Provide the [x, y] coordinate of the cell's center where the given text is located.  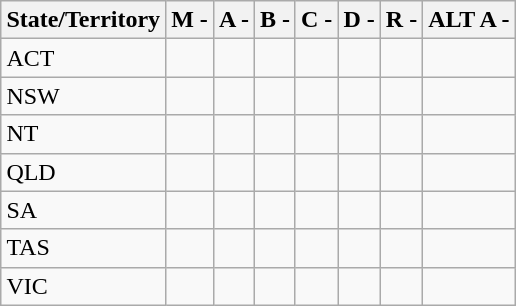
TAS [84, 248]
NSW [84, 96]
VIC [84, 286]
B - [274, 20]
ACT [84, 58]
NT [84, 134]
State/Territory [84, 20]
C - [316, 20]
D - [359, 20]
QLD [84, 172]
M - [190, 20]
R - [401, 20]
SA [84, 210]
A - [234, 20]
ALT A - [469, 20]
